Return (X, Y) of the center of cell containing provided text 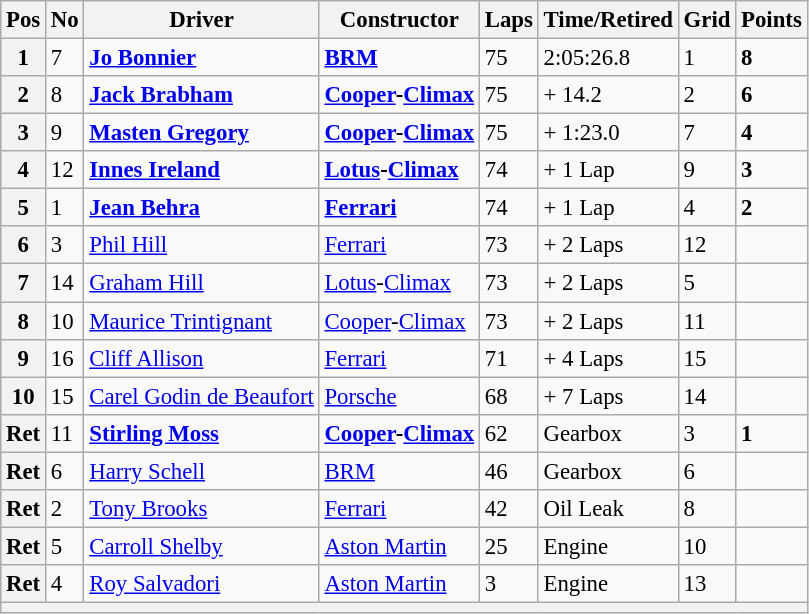
Driver (202, 20)
Pos (24, 20)
25 (508, 546)
46 (508, 471)
+ 1:23.0 (608, 133)
Jack Brabham (202, 95)
Oil Leak (608, 509)
Innes Ireland (202, 170)
Points (772, 20)
Grid (706, 20)
Jo Bonnier (202, 58)
Cliff Allison (202, 358)
13 (706, 584)
+ 14.2 (608, 95)
62 (508, 433)
Porsche (399, 396)
Stirling Moss (202, 433)
Time/Retired (608, 20)
Carel Godin de Beaufort (202, 396)
Tony Brooks (202, 509)
16 (65, 358)
Maurice Trintignant (202, 321)
Jean Behra (202, 208)
Masten Gregory (202, 133)
Graham Hill (202, 283)
No (65, 20)
Laps (508, 20)
68 (508, 396)
2:05:26.8 (608, 58)
Constructor (399, 20)
Carroll Shelby (202, 546)
+ 7 Laps (608, 396)
Harry Schell (202, 471)
Roy Salvadori (202, 584)
+ 4 Laps (608, 358)
42 (508, 509)
71 (508, 358)
Phil Hill (202, 245)
